Locate the cell with the specified text and output its [x, y] center coordinate. 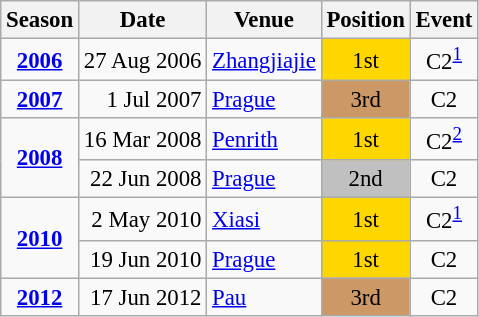
Venue [264, 20]
C22 [444, 139]
27 Aug 2006 [142, 60]
Pau [264, 297]
2 May 2010 [142, 219]
2007 [40, 100]
Zhangjiajie [264, 60]
2006 [40, 60]
2012 [40, 297]
16 Mar 2008 [142, 139]
Season [40, 20]
Xiasi [264, 219]
19 Jun 2010 [142, 259]
2008 [40, 158]
2nd [366, 179]
2010 [40, 238]
Position [366, 20]
Event [444, 20]
22 Jun 2008 [142, 179]
1 Jul 2007 [142, 100]
17 Jun 2012 [142, 297]
Date [142, 20]
Penrith [264, 139]
